Return [x, y] of the center of cell containing provided text 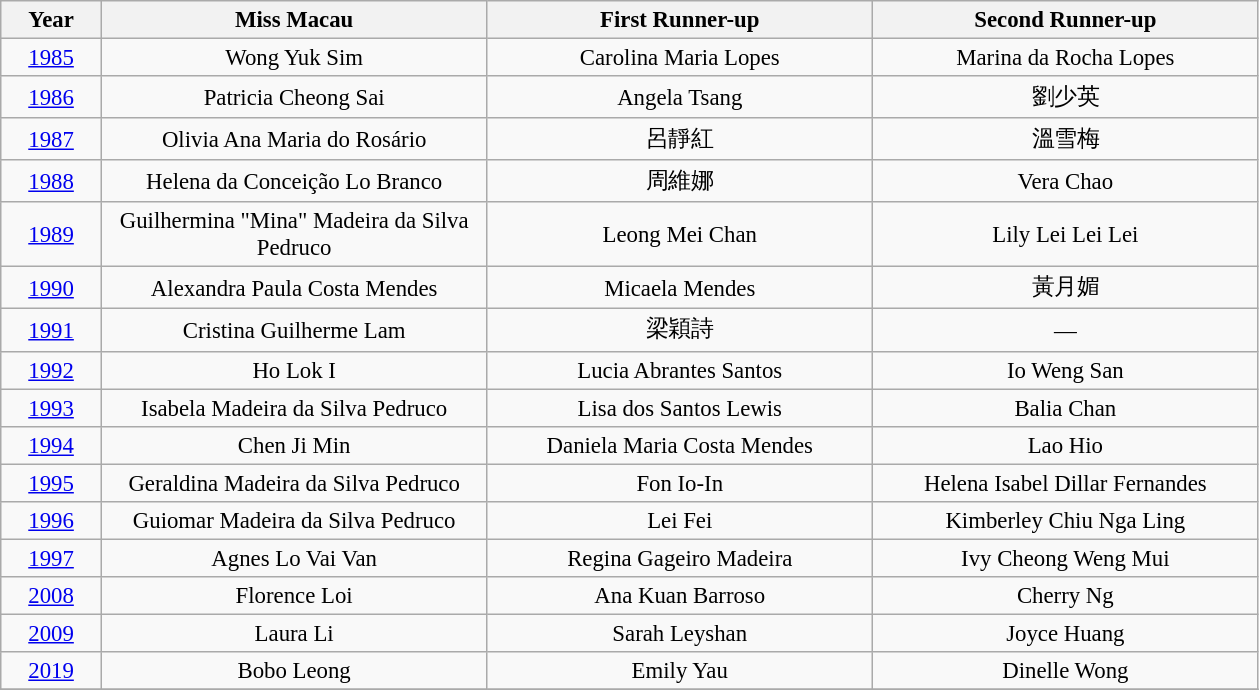
1994 [52, 445]
Micaela Mendes [680, 288]
Sarah Leyshan [680, 633]
呂靜紅 [680, 139]
Ana Kuan Barroso [680, 596]
Florence Loi [294, 596]
Agnes Lo Vai Van [294, 558]
Leong Mei Chan [680, 234]
Olivia Ana Maria do Rosário [294, 139]
1997 [52, 558]
Wong Yuk Sim [294, 58]
Guiomar Madeira da Silva Pedruco [294, 521]
Lao Hio [1066, 445]
1992 [52, 370]
1985 [52, 58]
Miss Macau [294, 20]
周維娜 [680, 181]
Second Runner-up [1066, 20]
Angela Tsang [680, 97]
Lei Fei [680, 521]
1990 [52, 288]
Cristina Guilherme Lam [294, 330]
梁穎詩 [680, 330]
Lily Lei Lei Lei [1066, 234]
Isabela Madeira da Silva Pedruco [294, 408]
Carolina Maria Lopes [680, 58]
Fon Io-In [680, 483]
1996 [52, 521]
Lisa dos Santos Lewis [680, 408]
Laura Li [294, 633]
1986 [52, 97]
First Runner-up [680, 20]
Daniela Maria Costa Mendes [680, 445]
Year [52, 20]
Emily Yau [680, 671]
1987 [52, 139]
Kimberley Chiu Nga Ling [1066, 521]
Guilhermina "Mina" Madeira da Silva Pedruco [294, 234]
2019 [52, 671]
1988 [52, 181]
Regina Gageiro Madeira [680, 558]
Marina da Rocha Lopes [1066, 58]
Bobo Leong [294, 671]
2009 [52, 633]
Alexandra Paula Costa Mendes [294, 288]
Ho Lok I [294, 370]
溫雪梅 [1066, 139]
Lucia Abrantes Santos [680, 370]
1989 [52, 234]
Vera Chao [1066, 181]
Patricia Cheong Sai [294, 97]
― [1066, 330]
Helena Isabel Dillar Fernandes [1066, 483]
Cherry Ng [1066, 596]
Balia Chan [1066, 408]
Chen Ji Min [294, 445]
Io Weng San [1066, 370]
Joyce Huang [1066, 633]
Helena da Conceição Lo Branco [294, 181]
Geraldina Madeira da Silva Pedruco [294, 483]
1991 [52, 330]
1993 [52, 408]
黃月媚 [1066, 288]
Dinelle Wong [1066, 671]
1995 [52, 483]
劉少英 [1066, 97]
2008 [52, 596]
Ivy Cheong Weng Mui [1066, 558]
